Determine the (x, y) coordinate at the center of the cell enclosing the given text.  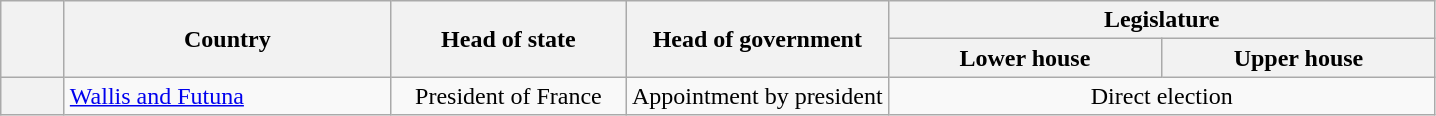
Appointment by president (757, 96)
Lower house (1025, 58)
Direct election (1162, 96)
Wallis and Futuna (227, 96)
Country (227, 39)
President of France (508, 96)
Upper house (1299, 58)
Legislature (1162, 20)
Head of state (508, 39)
Head of government (757, 39)
